Scan for the cell matching the given text and deliver its (x, y) coordinate at center. 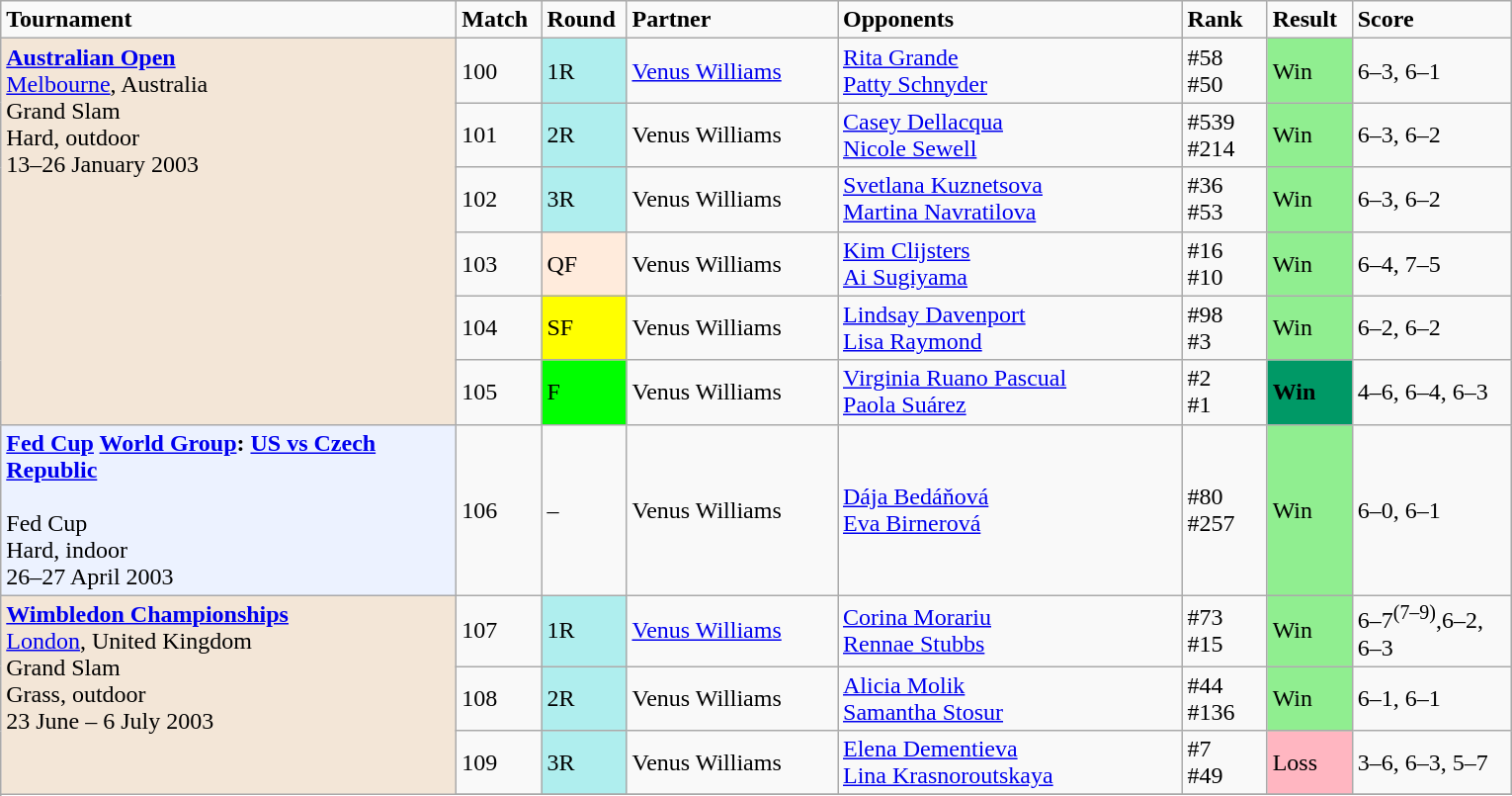
6–3, 6–1 (1431, 71)
Tournament (229, 20)
Round (584, 20)
Australian Open Melbourne, AustraliaGrand SlamHard, outdoor13–26 January 2003 (229, 231)
6–1, 6–1 (1431, 698)
– (584, 510)
Score (1431, 20)
Corina Morariu Rennae Stubbs (1010, 631)
6–2, 6–2 (1431, 328)
Opponents (1010, 20)
108 (499, 698)
Alicia Molik Samantha Stosur (1010, 698)
SF (584, 328)
Loss (1309, 763)
Wimbledon Championships London, United KingdomGrand SlamGrass, outdoor23 June – 6 July 2003 (229, 695)
6–4, 7–5 (1431, 263)
#2#1 (1224, 392)
#7#49 (1224, 763)
101 (499, 134)
QF (584, 263)
Casey Dellacqua Nicole Sewell (1010, 134)
Fed Cup World Group: US vs Czech Republic Fed Cup Hard, indoor 26–27 April 2003 (229, 510)
107 (499, 631)
6–0, 6–1 (1431, 510)
Rita Grande Patty Schnyder (1010, 71)
Match (499, 20)
#44#136 (1224, 698)
#58#50 (1224, 71)
103 (499, 263)
100 (499, 71)
Partner (732, 20)
Kim Clijsters Ai Sugiyama (1010, 263)
4–6, 6–4, 6–3 (1431, 392)
F (584, 392)
6–7(7–9),6–2, 6–3 (1431, 631)
105 (499, 392)
Result (1309, 20)
Rank (1224, 20)
Dája Bedáňová Eva Birnerová (1010, 510)
Svetlana Kuznetsova Martina Navratilova (1010, 200)
102 (499, 200)
Elena Dementieva Lina Krasnoroutskaya (1010, 763)
106 (499, 510)
#98#3 (1224, 328)
#539#214 (1224, 134)
104 (499, 328)
#80#257 (1224, 510)
#36#53 (1224, 200)
Lindsay Davenport Lisa Raymond (1010, 328)
#16#10 (1224, 263)
3–6, 6–3, 5–7 (1431, 763)
Virginia Ruano Pascual Paola Suárez (1010, 392)
#73#15 (1224, 631)
109 (499, 763)
